For the text-containing cell, return its midpoint in (X, Y) coordinate format. 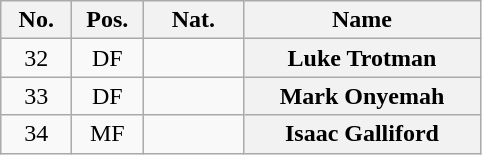
No. (36, 20)
Nat. (194, 20)
MF (108, 134)
Isaac Galliford (362, 134)
33 (36, 96)
Pos. (108, 20)
Luke Trotman (362, 58)
34 (36, 134)
Name (362, 20)
Mark Onyemah (362, 96)
32 (36, 58)
